Determine the (x, y) coordinate at the center of the cell enclosing the given text.  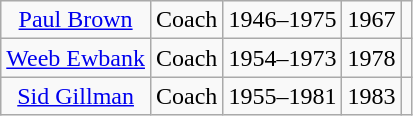
1983 (372, 96)
Sid Gillman (76, 96)
1978 (372, 58)
1946–1975 (282, 20)
Paul Brown (76, 20)
1954–1973 (282, 58)
1967 (372, 20)
Weeb Ewbank (76, 58)
1955–1981 (282, 96)
